For the text-containing cell, return its midpoint in (x, y) coordinate format. 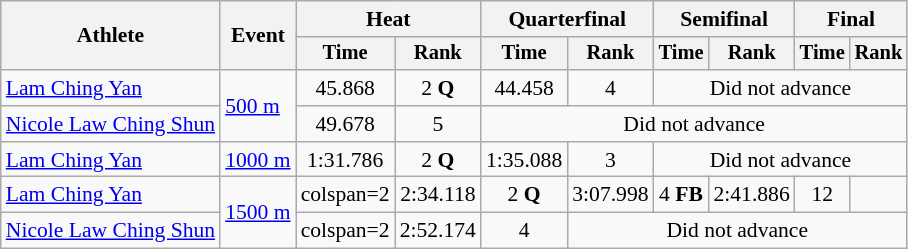
Heat (388, 19)
4 FB (682, 195)
2:41.886 (751, 195)
2:52.174 (438, 231)
Quarterfinal (568, 19)
2:34.118 (438, 195)
1:31.786 (346, 160)
45.868 (346, 88)
1500 m (258, 212)
Athlete (110, 36)
1:35.088 (524, 160)
Semifinal (724, 19)
500 m (258, 106)
1000 m (258, 160)
Event (258, 36)
Final (851, 19)
12 (822, 195)
49.678 (346, 124)
3 (610, 160)
3:07.998 (610, 195)
44.458 (524, 88)
5 (438, 124)
